Scan for the cell matching the given text and deliver its [X, Y] coordinate at center. 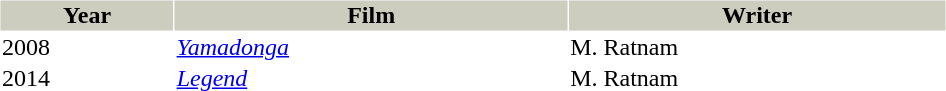
Year [86, 15]
Yamadonga [371, 47]
Film [371, 15]
Writer [758, 15]
M. Ratnam [758, 47]
2008 [86, 47]
